Provide the (X, Y) coordinate of the cell's center where the given text is located.  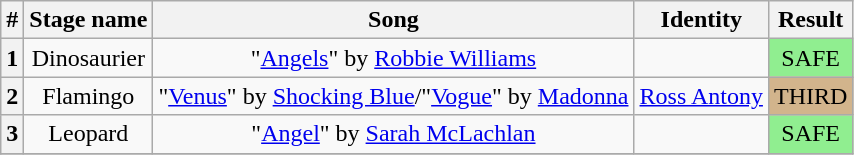
Song (394, 20)
2 (12, 96)
1 (12, 58)
Ross Antony (701, 96)
3 (12, 134)
"Angels" by Robbie Williams (394, 58)
THIRD (810, 96)
Flamingo (88, 96)
Result (810, 20)
# (12, 20)
"Angel" by Sarah McLachlan (394, 134)
Stage name (88, 20)
Leopard (88, 134)
"Venus" by Shocking Blue/"Vogue" by Madonna (394, 96)
Dinosaurier (88, 58)
Identity (701, 20)
